Determine the (x, y) coordinate at the center of the cell enclosing the given text.  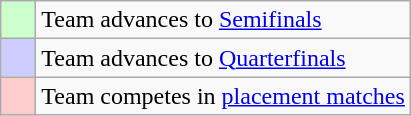
Team competes in placement matches (224, 96)
Team advances to Semifinals (224, 20)
Team advances to Quarterfinals (224, 58)
